Return (x, y) of the center of cell containing provided text 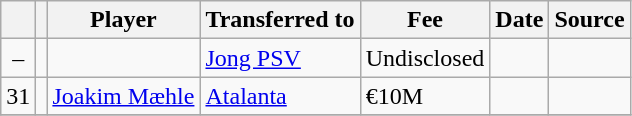
Undisclosed (425, 58)
– (18, 58)
Jong PSV (280, 58)
Transferred to (280, 20)
Joakim Mæhle (124, 96)
31 (18, 96)
Date (520, 20)
Player (124, 20)
Source (590, 20)
Fee (425, 20)
€10M (425, 96)
Atalanta (280, 96)
